Identify which cell holds the provided text, then report its (X, Y) central coordinate. 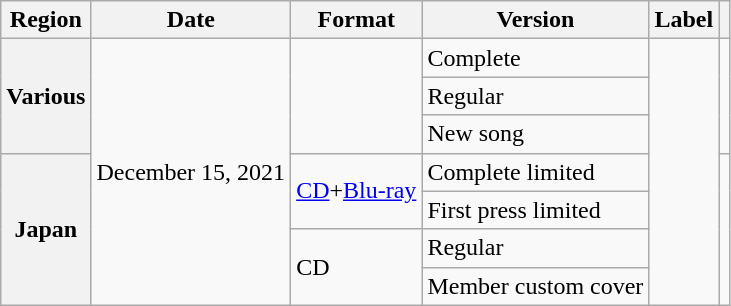
New song (536, 134)
Complete (536, 58)
December 15, 2021 (191, 172)
Region (46, 20)
CD (356, 267)
Various (46, 96)
Japan (46, 229)
Complete limited (536, 172)
Member custom cover (536, 286)
Format (356, 20)
Label (684, 20)
Version (536, 20)
CD+Blu-ray (356, 191)
Date (191, 20)
First press limited (536, 210)
